Pinpoint the cell where the given text exists, returning its (X, Y) midpoint coordinate. 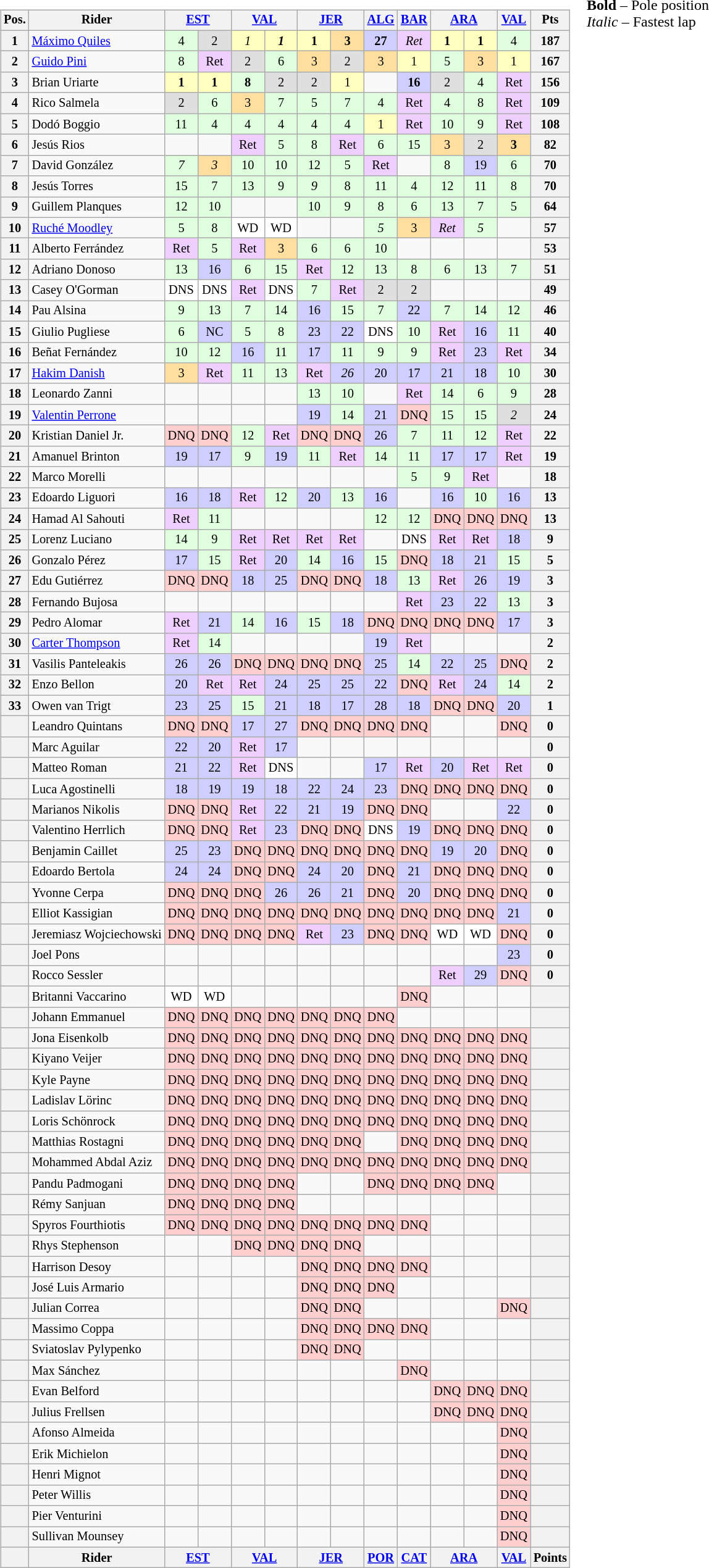
Rocco Sessler (97, 976)
Julius Frellsen (97, 1412)
Vasilis Panteleakis (97, 664)
Marianos Nikolis (97, 810)
Rhys Stephenson (97, 1246)
Alberto Ferrández (97, 249)
Henri Mignot (97, 1475)
Amanuel Brinton (97, 456)
Sviatoslav Pylypenko (97, 1350)
Julian Correa (97, 1308)
Matteo Roman (97, 768)
Kristian Daniel Jr. (97, 436)
José Luis Armario (97, 1288)
Kiyano Veijer (97, 1059)
ALG (381, 20)
Pos. (15, 20)
Enzo Bellon (97, 685)
46 (550, 311)
109 (550, 103)
64 (550, 207)
Pedro Alomar (97, 623)
Casey O'Gorman (97, 290)
82 (550, 145)
Owen van Trigt (97, 706)
Loris Schönrock (97, 1121)
156 (550, 83)
Benjamin Caillet (97, 851)
34 (550, 352)
53 (550, 249)
57 (550, 228)
Ladislav Lörinc (97, 1101)
Joel Pons (97, 955)
BAR (414, 20)
Pau Alsina (97, 311)
Sullivan Mounsey (97, 1537)
Afonso Almeida (97, 1433)
31 (15, 664)
33 (15, 706)
Jesús Torres (97, 186)
Evan Belford (97, 1391)
40 (550, 332)
Britanni Vaccarino (97, 996)
Leandro Quintans (97, 727)
Valentin Perrone (97, 415)
Jesús Rios (97, 145)
Harrison Desoy (97, 1267)
Leonardo Zanni (97, 394)
Máximo Quiles (97, 41)
Jona Eisenkolb (97, 1038)
Pier Venturini (97, 1516)
167 (550, 62)
Points (550, 1558)
Edoardo Bertola (97, 872)
32 (15, 685)
Johann Emmanuel (97, 1017)
Lorenz Luciano (97, 540)
Rico Salmela (97, 103)
108 (550, 124)
Yvonne Cerpa (97, 893)
CAT (414, 1558)
Erik Michielon (97, 1454)
Beñat Fernández (97, 352)
Guido Pini (97, 62)
Kyle Payne (97, 1080)
POR (381, 1558)
Carter Thompson (97, 643)
Pts (550, 20)
Spyros Fourthiotis (97, 1225)
Pandu Padmogani (97, 1183)
Matthias Rostagni (97, 1142)
Guillem Planques (97, 207)
Max Sánchez (97, 1370)
Gonzalo Pérez (97, 561)
Hamad Al Sahouti (97, 519)
Fernando Bujosa (97, 602)
Mohammed Abdal Aziz (97, 1163)
Valentino Herrlich (97, 830)
Marco Morelli (97, 477)
Edu Gutiérrez (97, 581)
Marc Aguilar (97, 748)
Peter Willis (97, 1495)
Elliot Kassigian (97, 914)
NC (214, 332)
Luca Agostinelli (97, 789)
51 (550, 270)
Giulio Pugliese (97, 332)
Dodó Boggio (97, 124)
David González (97, 165)
Edoardo Liguori (97, 498)
Hakim Danish (97, 373)
Ruché Moodley (97, 228)
Jeremiasz Wojciechowski (97, 935)
187 (550, 41)
Brian Uriarte (97, 83)
Massimo Coppa (97, 1329)
Adriano Donoso (97, 270)
Rémy Sanjuan (97, 1204)
49 (550, 290)
